Search for the cell housing the specified text and yield its [x, y] center coordinate. 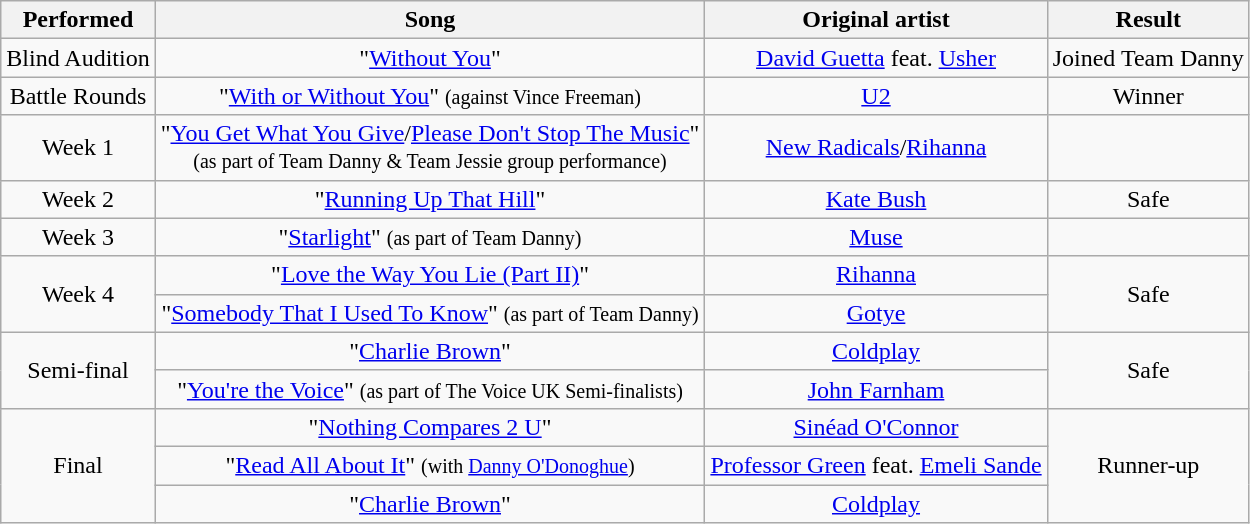
"Running Up That Hill" [430, 199]
Week 3 [78, 237]
U2 [876, 96]
Performed [78, 20]
Week 2 [78, 199]
Final [78, 465]
Joined Team Danny [1148, 58]
Professor Green feat. Emeli Sande [876, 465]
Rihanna [876, 275]
Runner-up [1148, 465]
"Nothing Compares 2 U" [430, 427]
"Read All About It" (with Danny O'Donoghue) [430, 465]
Result [1148, 20]
"You Get What You Give/Please Don't Stop The Music" (as part of Team Danny & Team Jessie group performance) [430, 148]
"Without You" [430, 58]
Kate Bush [876, 199]
Muse [876, 237]
David Guetta feat. Usher [876, 58]
"Somebody That I Used To Know" (as part of Team Danny) [430, 313]
Gotye [876, 313]
"Love the Way You Lie (Part II)" [430, 275]
Song [430, 20]
Semi-final [78, 370]
New Radicals/Rihanna [876, 148]
John Farnham [876, 389]
"Starlight" (as part of Team Danny) [430, 237]
"You're the Voice" (as part of The Voice UK Semi-finalists) [430, 389]
Blind Audition [78, 58]
"With or Without You" (against Vince Freeman) [430, 96]
Original artist [876, 20]
Battle Rounds [78, 96]
Week 1 [78, 148]
Sinéad O'Connor [876, 427]
Winner [1148, 96]
Week 4 [78, 294]
